Pinpoint the cell where the given text exists, returning its (X, Y) midpoint coordinate. 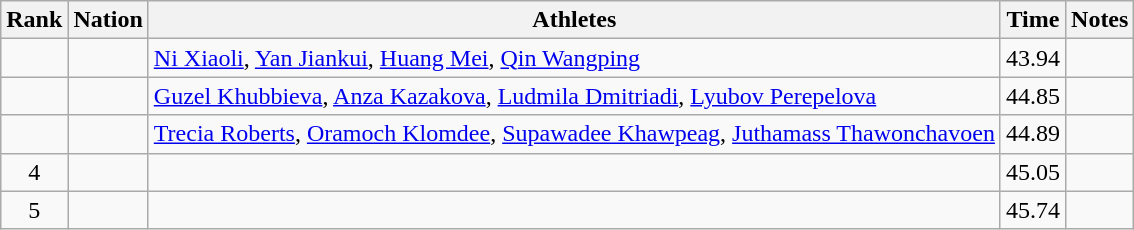
Time (1032, 20)
5 (34, 210)
43.94 (1032, 58)
45.05 (1032, 172)
44.89 (1032, 134)
Trecia Roberts, Oramoch Klomdee, Supawadee Khawpeag, Juthamass Thawonchavoen (574, 134)
Ni Xiaoli, Yan Jiankui, Huang Mei, Qin Wangping (574, 58)
Athletes (574, 20)
44.85 (1032, 96)
Notes (1100, 20)
Guzel Khubbieva, Anza Kazakova, Ludmila Dmitriadi, Lyubov Perepelova (574, 96)
Rank (34, 20)
Nation (108, 20)
45.74 (1032, 210)
4 (34, 172)
